Capture the cell that displays the provided text and extract its (x, y) central coordinate. 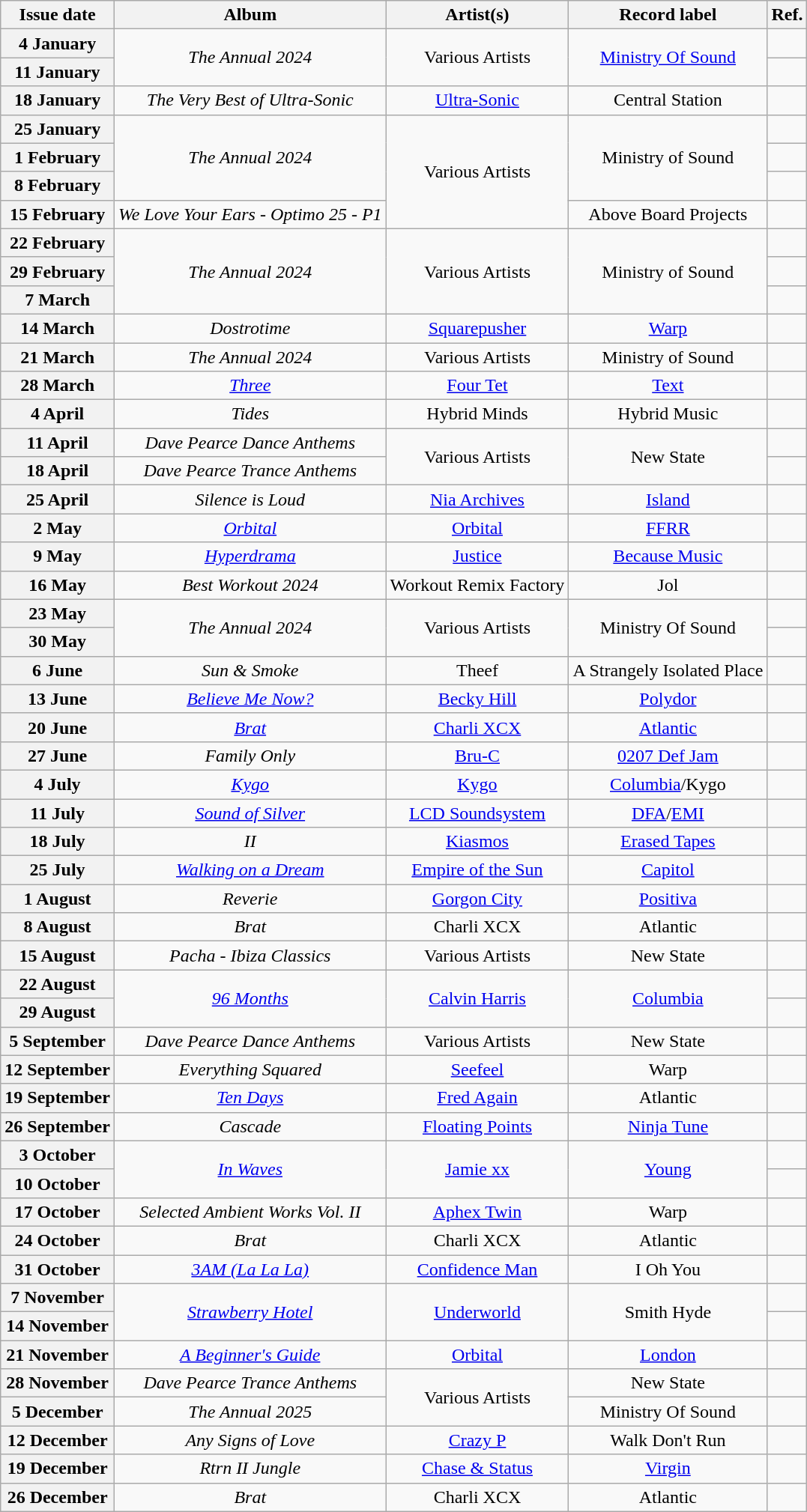
Jamie xx (477, 1169)
Sun & Smoke (250, 670)
10 October (58, 1183)
8 February (58, 186)
30 May (58, 642)
Cascade (250, 1126)
0207 Def Jam (668, 756)
23 May (58, 613)
Best Workout 2024 (250, 585)
17 October (58, 1212)
3AM (La La La) (250, 1269)
27 June (58, 756)
Virgin (668, 1469)
Hyperdrama (250, 556)
Crazy P (477, 1440)
18 April (58, 471)
Seefeel (477, 1069)
Rtrn II Jungle (250, 1469)
Workout Remix Factory (477, 585)
A Beginner's Guide (250, 1355)
Everything Squared (250, 1069)
Fred Again (477, 1098)
28 November (58, 1383)
Album (250, 15)
21 November (58, 1355)
Issue date (58, 15)
Aphex Twin (477, 1212)
18 July (58, 842)
Gorgon City (477, 899)
18 January (58, 100)
Silence is Loud (250, 500)
Jol (668, 585)
11 January (58, 72)
3 October (58, 1155)
Pacha - Ibiza Classics (250, 956)
11 April (58, 443)
Family Only (250, 756)
Squarepusher (477, 328)
4 July (58, 784)
24 October (58, 1240)
FFRR (668, 528)
16 May (58, 585)
1 August (58, 899)
20 June (58, 727)
Ultra-Sonic (477, 100)
22 February (58, 243)
Reverie (250, 899)
15 February (58, 214)
11 July (58, 813)
15 August (58, 956)
Artist(s) (477, 15)
Above Board Projects (668, 214)
Polydor (668, 699)
Record label (668, 15)
Ref. (787, 15)
Bru-C (477, 756)
Walk Don't Run (668, 1440)
29 August (58, 1012)
DFA/EMI (668, 813)
Justice (477, 556)
Walking on a Dream (250, 870)
1 February (58, 157)
Columbia (668, 998)
Floating Points (477, 1126)
Becky Hill (477, 699)
Because Music (668, 556)
Three (250, 386)
Calvin Harris (477, 998)
Positiva (668, 899)
12 December (58, 1440)
Selected Ambient Works Vol. II (250, 1212)
Believe Me Now? (250, 699)
9 May (58, 556)
14 March (58, 328)
25 April (58, 500)
12 September (58, 1069)
Empire of the Sun (477, 870)
28 March (58, 386)
Capitol (668, 870)
Hybrid Music (668, 414)
A Strangely Isolated Place (668, 670)
Island (668, 500)
I Oh You (668, 1269)
Smith Hyde (668, 1312)
The Annual 2025 (250, 1412)
In Waves (250, 1169)
Nia Archives (477, 500)
Four Tet (477, 386)
Dostrotime (250, 328)
Erased Tapes (668, 842)
Hybrid Minds (477, 414)
6 June (58, 670)
22 August (58, 984)
We Love Your Ears - Optimo 25 - P1 (250, 214)
21 March (58, 357)
19 September (58, 1098)
Strawberry Hotel (250, 1312)
II (250, 842)
Underworld (477, 1312)
LCD Soundsystem (477, 813)
7 November (58, 1298)
Ninja Tune (668, 1126)
29 February (58, 271)
25 January (58, 129)
4 April (58, 414)
Kiasmos (477, 842)
Young (668, 1169)
Text (668, 386)
14 November (58, 1326)
25 July (58, 870)
7 March (58, 300)
2 May (58, 528)
Ten Days (250, 1098)
Any Signs of Love (250, 1440)
8 August (58, 927)
5 December (58, 1412)
96 Months (250, 998)
Sound of Silver (250, 813)
The Very Best of Ultra-Sonic (250, 100)
13 June (58, 699)
26 December (58, 1497)
Columbia/Kygo (668, 784)
Central Station (668, 100)
4 January (58, 43)
5 September (58, 1041)
Chase & Status (477, 1469)
31 October (58, 1269)
Tides (250, 414)
London (668, 1355)
Confidence Man (477, 1269)
Theef (477, 670)
26 September (58, 1126)
19 December (58, 1469)
